Extract the (x, y) coordinate from the center of the cell holding the provided text.  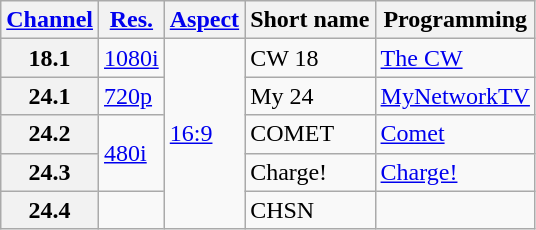
480i (132, 153)
Programming (455, 20)
18.1 (50, 58)
720p (132, 96)
24.3 (50, 172)
Channel (50, 20)
16:9 (204, 134)
COMET (310, 134)
The CW (455, 58)
CHSN (310, 210)
Short name (310, 20)
24.4 (50, 210)
24.1 (50, 96)
My 24 (310, 96)
1080i (132, 58)
Res. (132, 20)
Comet (455, 134)
CW 18 (310, 58)
MyNetworkTV (455, 96)
24.2 (50, 134)
Aspect (204, 20)
